Identify which cell holds the provided text, then report its [x, y] central coordinate. 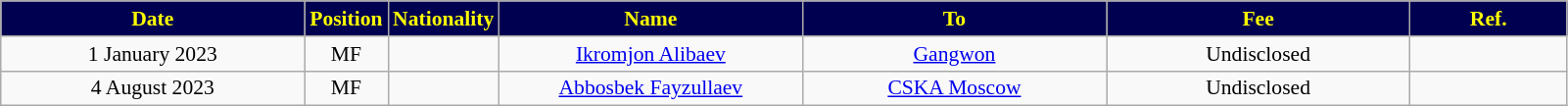
Ikromjon Alibaev [650, 54]
CSKA Moscow [954, 88]
Abbosbek Fayzullaev [650, 88]
To [954, 19]
Name [650, 19]
Position [347, 19]
4 August 2023 [153, 88]
Ref. [1489, 19]
Gangwon [954, 54]
Date [153, 19]
1 January 2023 [153, 54]
Fee [1259, 19]
Nationality [443, 19]
